Return the (x, y) coordinate for the center point of the cell that contains the specified text.  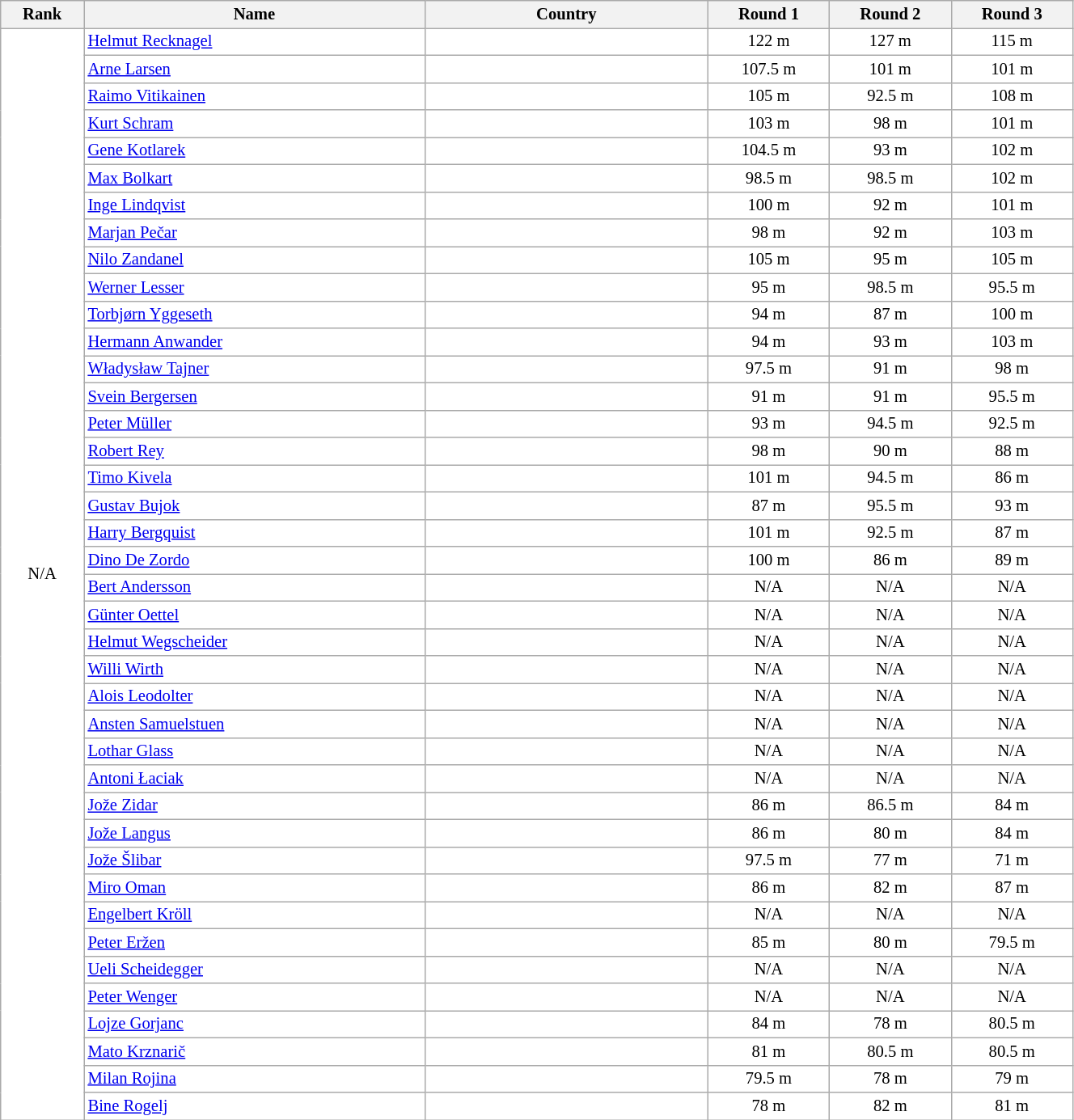
Alois Leodolter (255, 696)
Hermann Anwander (255, 342)
Svein Bergersen (255, 396)
Lojze Gorjanc (255, 1024)
108 m (1012, 96)
Round 3 (1012, 14)
90 m (890, 450)
Rank (42, 14)
Gene Kotlarek (255, 150)
Inge Lindqvist (255, 205)
115 m (1012, 41)
Jože Zidar (255, 805)
Name (255, 14)
Ansten Samuelstuen (255, 724)
77 m (890, 860)
104.5 m (768, 150)
Arne Larsen (255, 69)
Round 2 (890, 14)
127 m (890, 41)
85 m (768, 942)
122 m (768, 41)
79 m (1012, 1079)
Harry Bergquist (255, 533)
Peter Wenger (255, 997)
Nilo Zandanel (255, 260)
Country (566, 14)
86.5 m (890, 805)
Bert Andersson (255, 587)
Peter Müller (255, 424)
Dino De Zordo (255, 560)
Bine Rogelj (255, 1105)
Max Bolkart (255, 178)
Antoni Łaciak (255, 779)
Werner Lesser (255, 287)
Marjan Pečar (255, 232)
Helmut Recknagel (255, 41)
Peter Eržen (255, 942)
Günter Oettel (255, 615)
Mato Krznarič (255, 1051)
Miro Oman (255, 887)
Engelbert Kröll (255, 915)
Milan Rojina (255, 1079)
Jože Šlibar (255, 860)
89 m (1012, 560)
Gustav Bujok (255, 505)
Timo Kivela (255, 478)
Helmut Wegscheider (255, 642)
Willi Wirth (255, 669)
71 m (1012, 860)
Lothar Glass (255, 751)
Raimo Vitikainen (255, 96)
88 m (1012, 450)
Jože Langus (255, 833)
Kurt Schram (255, 124)
Round 1 (768, 14)
Torbjørn Yggeseth (255, 315)
Władysław Tajner (255, 369)
Robert Rey (255, 450)
107.5 m (768, 69)
Ueli Scheidegger (255, 970)
